For the text-containing cell, return its midpoint in [x, y] coordinate format. 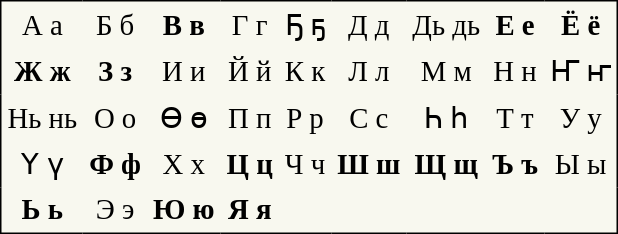
Л л [368, 71]
Ч ч [305, 164]
Нь нь [42, 117]
Т т [515, 117]
Н н [515, 71]
Б б [115, 24]
Е е [515, 24]
Ф ф [115, 164]
Ү ү [42, 164]
П п [250, 117]
Х х [184, 164]
Ы ы [581, 164]
Я я [250, 211]
И и [184, 71]
М м [446, 71]
А а [42, 24]
Ю ю [184, 211]
Ш ш [368, 164]
К к [305, 71]
У у [581, 117]
Ө ө [184, 117]
В в [184, 24]
Ь ь [42, 211]
Ҥ ҥ [581, 71]
Ж ж [42, 71]
Ё ё [581, 24]
Г г [250, 24]
Д д [368, 24]
С с [368, 117]
Р р [305, 117]
Щ щ [446, 164]
Ъ ъ [515, 164]
З з [115, 71]
Һ һ [446, 117]
Й й [250, 71]
Ц ц [250, 164]
Э э [115, 211]
О о [115, 117]
Дь дь [446, 24]
Ҕ ҕ [305, 24]
